Determine the [x, y] coordinate at the center of the cell enclosing the given text.  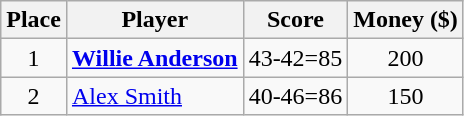
1 [34, 58]
Money ($) [406, 20]
2 [34, 96]
Player [154, 20]
Score [296, 20]
200 [406, 58]
Alex Smith [154, 96]
150 [406, 96]
43-42=85 [296, 58]
40-46=86 [296, 96]
Place [34, 20]
Willie Anderson [154, 58]
